Pinpoint the cell where the given text exists, returning its (X, Y) midpoint coordinate. 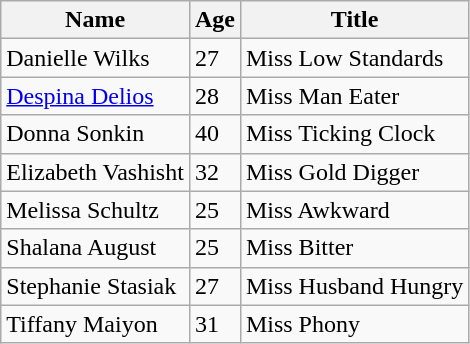
Miss Low Standards (354, 58)
Elizabeth Vashisht (96, 172)
Donna Sonkin (96, 134)
Despina Delios (96, 96)
40 (214, 134)
Title (354, 20)
Age (214, 20)
Miss Ticking Clock (354, 134)
31 (214, 324)
Melissa Schultz (96, 210)
28 (214, 96)
Miss Husband Hungry (354, 286)
Danielle Wilks (96, 58)
Miss Bitter (354, 248)
Tiffany Maiyon (96, 324)
32 (214, 172)
Miss Awkward (354, 210)
Shalana August (96, 248)
Miss Man Eater (354, 96)
Miss Phony (354, 324)
Miss Gold Digger (354, 172)
Stephanie Stasiak (96, 286)
Name (96, 20)
